Extract the (X, Y) coordinate from the center of the cell holding the provided text.  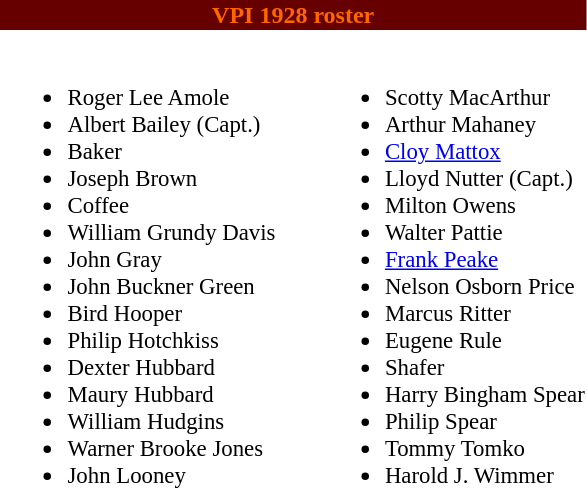
VPI 1928 roster (293, 15)
